Return [x, y] of the center of cell containing provided text 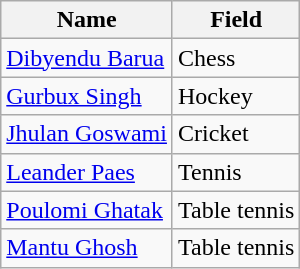
Poulomi Ghatak [87, 210]
Dibyendu Barua [87, 58]
Gurbux Singh [87, 96]
Hockey [236, 96]
Tennis [236, 172]
Mantu Ghosh [87, 248]
Jhulan Goswami [87, 134]
Leander Paes [87, 172]
Chess [236, 58]
Cricket [236, 134]
Field [236, 20]
Name [87, 20]
